Detect which cell encompasses the target text, then output its (X, Y) center coordinate. 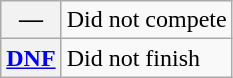
Did not finish (146, 58)
— (31, 20)
DNF (31, 58)
Did not compete (146, 20)
